Identify which cell holds the provided text, then report its [x, y] central coordinate. 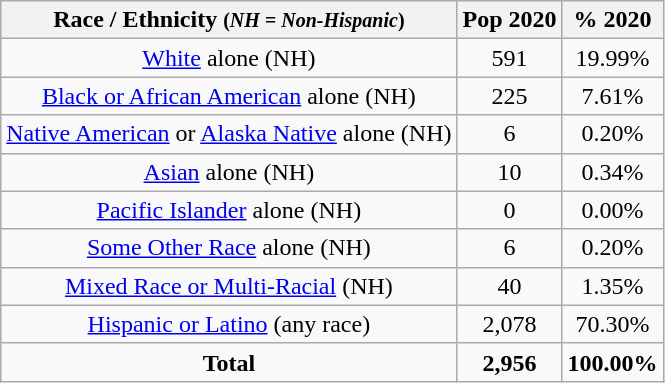
7.61% [612, 96]
Mixed Race or Multi-Racial (NH) [229, 286]
591 [510, 58]
40 [510, 286]
225 [510, 96]
2,078 [510, 324]
White alone (NH) [229, 58]
Pop 2020 [510, 20]
19.99% [612, 58]
Some Other Race alone (NH) [229, 248]
1.35% [612, 286]
2,956 [510, 362]
10 [510, 172]
Native American or Alaska Native alone (NH) [229, 134]
100.00% [612, 362]
% 2020 [612, 20]
0.00% [612, 210]
Total [229, 362]
Asian alone (NH) [229, 172]
Black or African American alone (NH) [229, 96]
Pacific Islander alone (NH) [229, 210]
Hispanic or Latino (any race) [229, 324]
0.34% [612, 172]
70.30% [612, 324]
0 [510, 210]
Race / Ethnicity (NH = Non-Hispanic) [229, 20]
